From the cell containing the given text, extract its center point as [X, Y] coordinate. 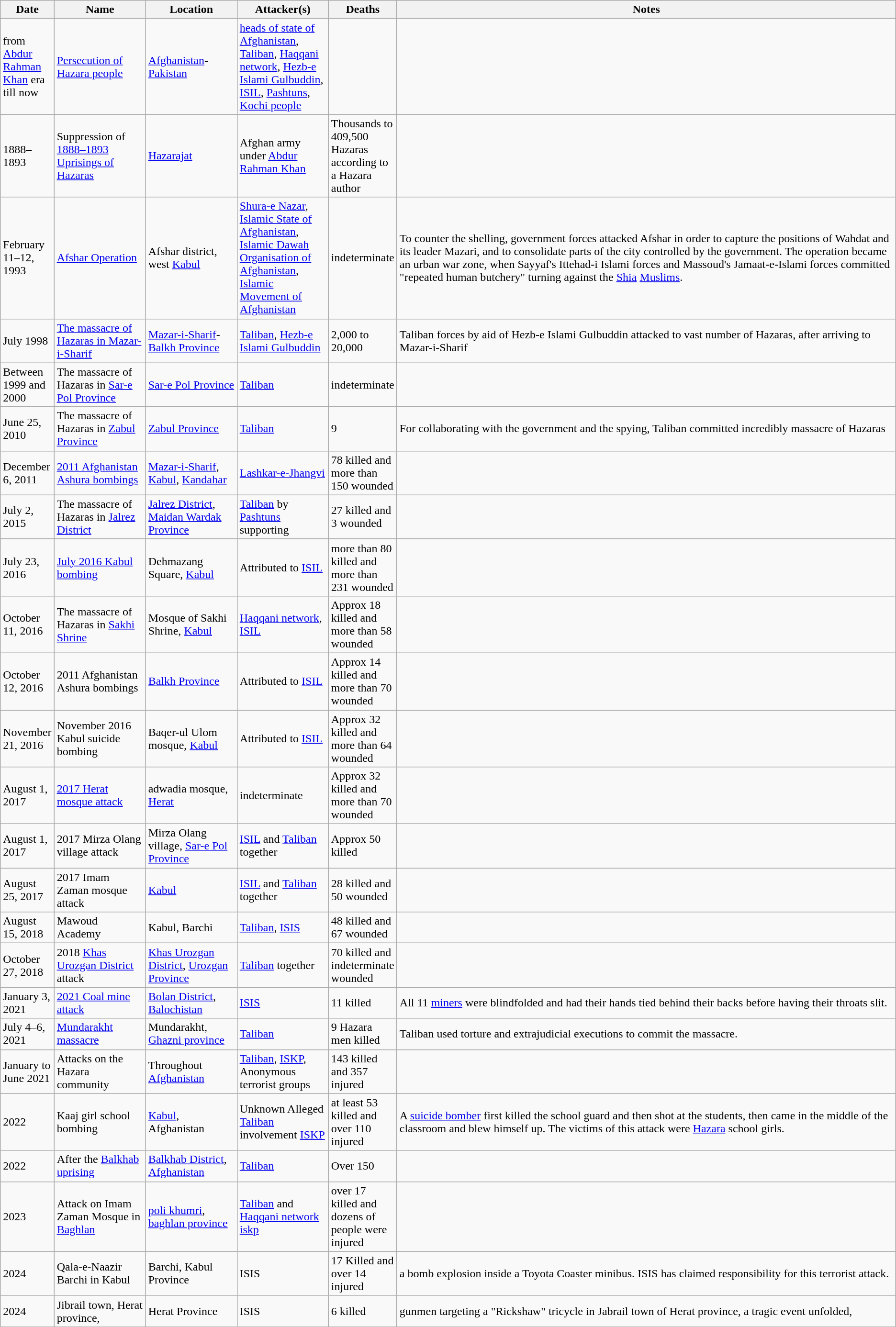
June 25, 2010 [27, 429]
Sar-e Pol Province [191, 385]
The massacre of Hazaras in Sar-e Pol Province [100, 385]
Taliban and Haqqani network iskp [282, 1216]
2,000 to 20,000 [363, 341]
Taliban together [282, 965]
Attack on Imam Zaman Mosque in Baghlan [100, 1216]
Jibrail town, Herat province, [100, 1311]
gunmen targeting a "Rickshaw" tricycle in Jabrail town of Herat province, a tragic event unfolded, [646, 1311]
July 2, 2015 [27, 517]
Taliban used torture and extrajudicial executions to commit the massacre. [646, 1034]
Hazarajat [191, 156]
17 Killed and over 14 injured [363, 1273]
Thousands to409,500 Hazaras according to a Hazara author [363, 156]
Mosque of Sakhi Shrine, Kabul [191, 624]
Balkh Province [191, 681]
Taliban forces by aid of Hezb-e Islami Gulbuddin attacked to vast number of Hazaras, after arriving to Mazar-i-Sharif [646, 341]
Attacker(s) [282, 10]
Kabul, Barchi [191, 927]
Herat Province [191, 1311]
Date [27, 10]
July 4–6, 2021 [27, 1034]
After the Balkhab uprising [100, 1166]
2017 Imam Zaman mosque attack [100, 890]
Afghan army under Abdur Rahman Khan [282, 156]
The massacre of Hazaras in Jalrez District [100, 517]
Deaths [363, 10]
Throughout Afghanistan [191, 1071]
Kabul, Afghanistan [191, 1122]
more than 80 killed and more than 231 wounded [363, 568]
February 11–12, 1993 [27, 258]
Afshar district, west Kabul [191, 258]
October 11, 2016 [27, 624]
Unknown Alleged Taliban involvement ISKP [282, 1122]
August 15, 2018 [27, 927]
Afshar Operation [100, 258]
78 killed and more than 150 wounded [363, 473]
Shura-e Nazar, Islamic State of Afghanistan, Islamic Dawah Organisation of Afghanistan, Islamic Movement of Afghanistan [282, 258]
Balkhab District, Afghanistan [191, 1166]
Location [191, 10]
Mazar-i-Sharif-Balkh Province [191, 341]
1888–1893 [27, 156]
Name [100, 10]
Between 1999 and 2000 [27, 385]
2018 Khas Urozgan District attack [100, 965]
143 killed and 357 injured [363, 1071]
Notes [646, 10]
July 23, 2016 [27, 568]
Dehmazang Square, Kabul [191, 568]
Suppression of 1888–1893 Uprisings of Hazaras [100, 156]
a bomb explosion inside a Toyota Coaster minibus. ISIS has claimed responsibility for this terrorist attack. [646, 1273]
Lashkar-e-Jhangvi [282, 473]
Approx 14 killed and more than 70 wounded [363, 681]
from Abdur Rahman Khan era till now [27, 67]
at least 53 killed and over 110 injured [363, 1122]
July 1998 [27, 341]
Haqqani network, ISIL [282, 624]
Taliban, Hezb-e Islami Gulbuddin [282, 341]
poli khumri, baghlan province [191, 1216]
6 killed [363, 1311]
Mirza Olang village, Sar-e Pol Province [191, 846]
48 killed and 67 wounded [363, 927]
December 6, 2011 [27, 473]
January 3, 2021 [27, 1003]
28 killed and 50 wounded [363, 890]
Kaaj girl school bombing [100, 1122]
August 25, 2017 [27, 890]
Approx 18 killed and more than 58 wounded [363, 624]
over 17 killed and dozens of people were injured [363, 1216]
Persecution of Hazara people [100, 67]
November 2016 Kabul suicide bombing [100, 739]
Khas Urozgan District, Urozgan Province [191, 965]
Afghanistan-Pakistan [191, 67]
Barchi, Kabul Province [191, 1273]
Mazar-i-Sharif, Kabul, Kandahar [191, 473]
Taliban, ISKP, Anonymous terrorist groups [282, 1071]
heads of state of Afghanistan, Taliban, Haqqani network, Hezb-e Islami Gulbuddin, ISIL, Pashtuns, Kochi people [282, 67]
November 21, 2016 [27, 739]
27 killed and 3 wounded [363, 517]
For collaborating with the government and the spying, Taliban committed incredibly massacre of Hazaras [646, 429]
October 12, 2016 [27, 681]
9 [363, 429]
January to June 2021 [27, 1071]
Kabul [191, 890]
2023 [27, 1216]
The massacre of Hazaras in Mazar-i-Sharif [100, 341]
11 killed [363, 1003]
Approx 32 killed and more than 70 wounded [363, 795]
Taliban, ISIS [282, 927]
All 11 miners were blindfolded and had their hands tied behind their backs before having their throats slit. [646, 1003]
The massacre of Hazaras in Zabul Province [100, 429]
2017 Herat mosque attack [100, 795]
Jalrez District, Maidan Wardak Province [191, 517]
2017 Mirza Olang village attack [100, 846]
Approx 32 killed and more than 64 wounded [363, 739]
The massacre of Hazaras in Sakhi Shrine [100, 624]
Mundarakht massacre [100, 1034]
Over 150 [363, 1166]
adwadia mosque, Herat [191, 795]
July 2016 Kabul bombing [100, 568]
Taliban by Pashtuns supporting [282, 517]
2021 Coal mine attack [100, 1003]
Mawoud Academy [100, 927]
Approx 50 killed [363, 846]
October 27, 2018 [27, 965]
Mundarakht, Ghazni province [191, 1034]
Zabul Province [191, 429]
9 Hazara men killed [363, 1034]
70 killed and indeterminate wounded [363, 965]
Baqer-ul Ulom mosque, Kabul [191, 739]
Attacks on the Hazara community [100, 1071]
Bolan District, Balochistan [191, 1003]
Qala-e-Naazir Barchi in Kabul [100, 1273]
